Extract the [x, y] coordinate from the center of the cell holding the provided text.  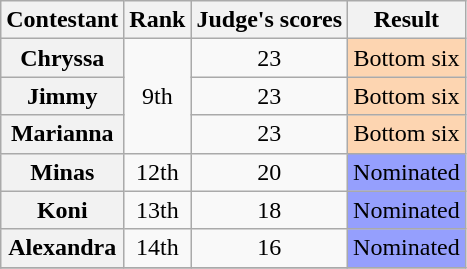
Marianna [62, 134]
18 [270, 210]
13th [158, 210]
12th [158, 172]
Result [407, 20]
Koni [62, 210]
16 [270, 248]
Jimmy [62, 96]
Alexandra [62, 248]
Rank [158, 20]
Judge's scores [270, 20]
Minas [62, 172]
9th [158, 96]
Chryssa [62, 58]
20 [270, 172]
Contestant [62, 20]
14th [158, 248]
